From the cell containing the given text, extract its center point as [x, y] coordinate. 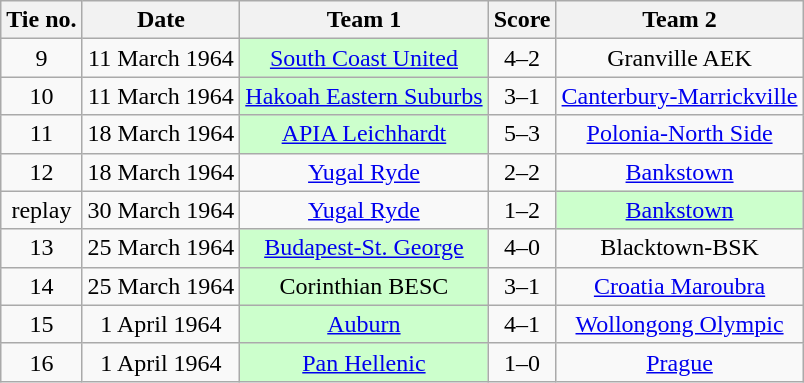
1–0 [522, 362]
1–2 [522, 210]
13 [42, 248]
Pan Hellenic [364, 362]
Granville AEK [680, 58]
10 [42, 96]
Croatia Maroubra [680, 286]
16 [42, 362]
2–2 [522, 172]
14 [42, 286]
Corinthian BESC [364, 286]
Hakoah Eastern Suburbs [364, 96]
15 [42, 324]
Team 2 [680, 20]
Polonia-North Side [680, 134]
replay [42, 210]
Team 1 [364, 20]
Date [161, 20]
30 March 1964 [161, 210]
Budapest-St. George [364, 248]
11 [42, 134]
4–1 [522, 324]
Canterbury-Marrickville [680, 96]
Prague [680, 362]
12 [42, 172]
Blacktown-BSK [680, 248]
APIA Leichhardt [364, 134]
Auburn [364, 324]
Score [522, 20]
4–2 [522, 58]
5–3 [522, 134]
South Coast United [364, 58]
Wollongong Olympic [680, 324]
4–0 [522, 248]
9 [42, 58]
Tie no. [42, 20]
